Search for the cell housing the specified text and yield its [X, Y] center coordinate. 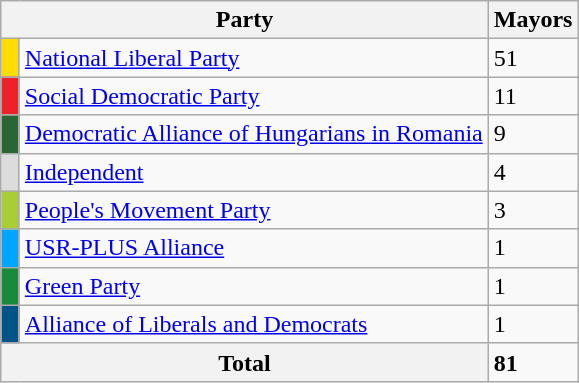
Total [244, 362]
Democratic Alliance of Hungarians in Romania [254, 134]
Party [244, 20]
Green Party [254, 286]
9 [533, 134]
USR-PLUS Alliance [254, 248]
Independent [254, 172]
11 [533, 96]
81 [533, 362]
3 [533, 210]
People's Movement Party [254, 210]
Alliance of Liberals and Democrats [254, 324]
51 [533, 58]
Mayors [533, 20]
4 [533, 172]
Social Democratic Party [254, 96]
National Liberal Party [254, 58]
